Search for the cell housing the specified text and yield its [X, Y] center coordinate. 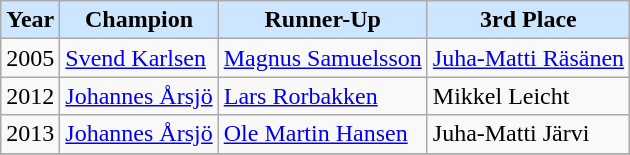
Runner-Up [322, 20]
Year [30, 20]
Magnus Samuelsson [322, 58]
Mikkel Leicht [528, 96]
Svend Karlsen [139, 58]
Juha-Matti Järvi [528, 134]
Champion [139, 20]
3rd Place [528, 20]
Lars Rorbakken [322, 96]
Juha-Matti Räsänen [528, 58]
2013 [30, 134]
Ole Martin Hansen [322, 134]
2005 [30, 58]
2012 [30, 96]
